Identify which cell holds the provided text, then report its [X, Y] central coordinate. 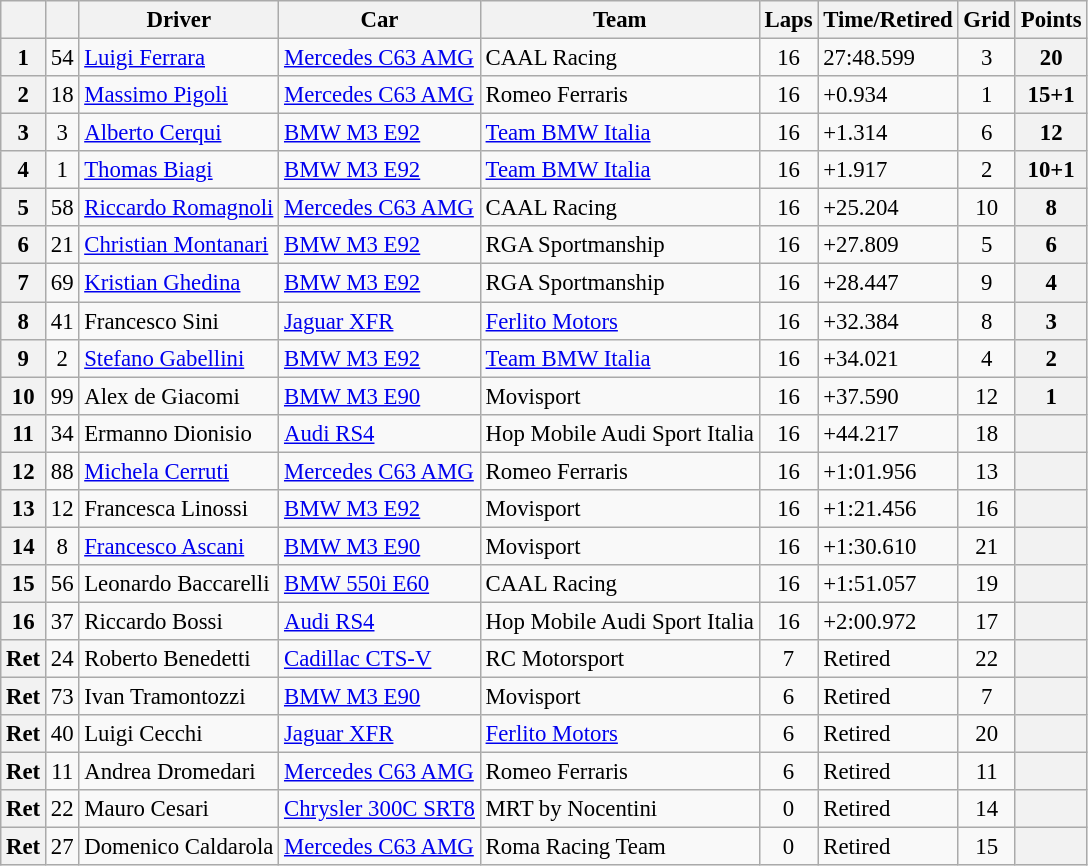
Alberto Cerqui [179, 133]
BMW 550i E60 [380, 584]
Luigi Cecchi [179, 734]
Thomas Biagi [179, 170]
Riccardo Bossi [179, 621]
Driver [179, 20]
Grid [986, 20]
+0.934 [888, 95]
Laps [788, 20]
+25.204 [888, 208]
Car [380, 20]
10+1 [1050, 170]
+34.021 [888, 358]
Points [1050, 20]
+1:21.456 [888, 509]
Stefano Gabellini [179, 358]
37 [62, 621]
34 [62, 433]
Time/Retired [888, 20]
+37.590 [888, 396]
+44.217 [888, 433]
88 [62, 471]
15+1 [1050, 95]
Team [620, 20]
69 [62, 283]
19 [986, 584]
40 [62, 734]
+27.809 [888, 245]
41 [62, 321]
Ivan Tramontozzi [179, 697]
27 [62, 847]
Francesca Linossi [179, 509]
+1:01.956 [888, 471]
RC Motorsport [620, 659]
+32.384 [888, 321]
Michela Cerruti [179, 471]
Christian Montanari [179, 245]
+28.447 [888, 283]
99 [62, 396]
Domenico Caldarola [179, 847]
Roberto Benedetti [179, 659]
Leonardo Baccarelli [179, 584]
24 [62, 659]
73 [62, 697]
MRT by Nocentini [620, 809]
Massimo Pigoli [179, 95]
Mauro Cesari [179, 809]
Kristian Ghedina [179, 283]
Chrysler 300C SRT8 [380, 809]
+2:00.972 [888, 621]
Roma Racing Team [620, 847]
Francesco Ascani [179, 546]
Riccardo Romagnoli [179, 208]
Ermanno Dionisio [179, 433]
Alex de Giacomi [179, 396]
Andrea Dromedari [179, 772]
Luigi Ferrara [179, 58]
Cadillac CTS-V [380, 659]
+1:51.057 [888, 584]
17 [986, 621]
+1.917 [888, 170]
Francesco Sini [179, 321]
+1:30.610 [888, 546]
58 [62, 208]
+1.314 [888, 133]
27:48.599 [888, 58]
54 [62, 58]
56 [62, 584]
